Detect which cell encompasses the target text, then output its [x, y] center coordinate. 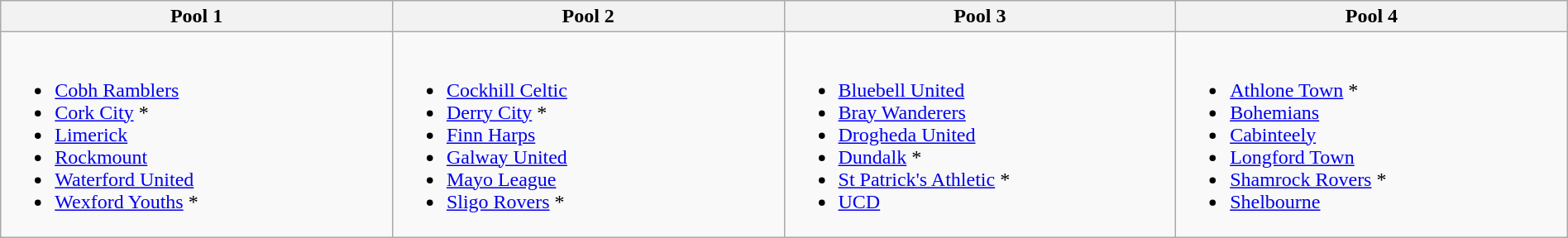
Athlone Town *BohemiansCabinteelyLongford TownShamrock Rovers *Shelbourne [1372, 135]
Pool 2 [588, 17]
Pool 3 [980, 17]
Cockhill CelticDerry City *Finn HarpsGalway UnitedMayo LeagueSligo Rovers * [588, 135]
Pool 1 [197, 17]
Bluebell UnitedBray WanderersDrogheda UnitedDundalk *St Patrick's Athletic *UCD [980, 135]
Pool 4 [1372, 17]
Cobh RamblersCork City *LimerickRockmountWaterford UnitedWexford Youths * [197, 135]
